Extract the (X, Y) coordinate from the center of the cell holding the provided text.  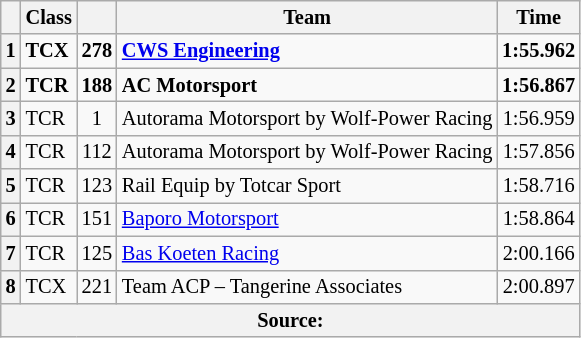
Time (538, 17)
3 (11, 118)
2 (11, 85)
4 (11, 152)
Baporo Motorsport (307, 219)
CWS Engineering (307, 51)
Team (307, 17)
2:00.166 (538, 253)
1:56.959 (538, 118)
Bas Koeten Racing (307, 253)
1:58.716 (538, 186)
1:58.864 (538, 219)
1:56.867 (538, 85)
8 (11, 287)
1:57.856 (538, 152)
5 (11, 186)
Source: (290, 320)
125 (97, 253)
1:55.962 (538, 51)
7 (11, 253)
2:00.897 (538, 287)
AC Motorsport (307, 85)
278 (97, 51)
Class (49, 17)
Team ACP – Tangerine Associates (307, 287)
112 (97, 152)
151 (97, 219)
123 (97, 186)
188 (97, 85)
221 (97, 287)
6 (11, 219)
Rail Equip by Totcar Sport (307, 186)
